Scan for the cell matching the given text and deliver its [x, y] coordinate at center. 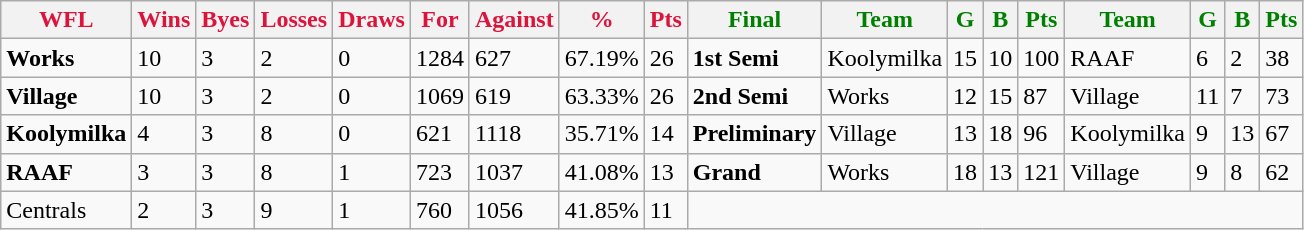
1284 [440, 58]
87 [1042, 96]
619 [514, 96]
38 [1282, 58]
73 [1282, 96]
Centrals [66, 210]
621 [440, 134]
760 [440, 210]
For [440, 20]
121 [1042, 172]
41.85% [602, 210]
Preliminary [754, 134]
12 [966, 96]
1056 [514, 210]
Against [514, 20]
% [602, 20]
14 [666, 134]
96 [1042, 134]
67 [1282, 134]
Losses [294, 20]
1037 [514, 172]
723 [440, 172]
Final [754, 20]
7 [1242, 96]
62 [1282, 172]
2nd Semi [754, 96]
Draws [372, 20]
100 [1042, 58]
Grand [754, 172]
627 [514, 58]
41.08% [602, 172]
63.33% [602, 96]
6 [1207, 58]
WFL [66, 20]
Byes [226, 20]
1118 [514, 134]
35.71% [602, 134]
4 [164, 134]
67.19% [602, 58]
1069 [440, 96]
Wins [164, 20]
1st Semi [754, 58]
